Locate the cell with the specified text and output its [X, Y] center coordinate. 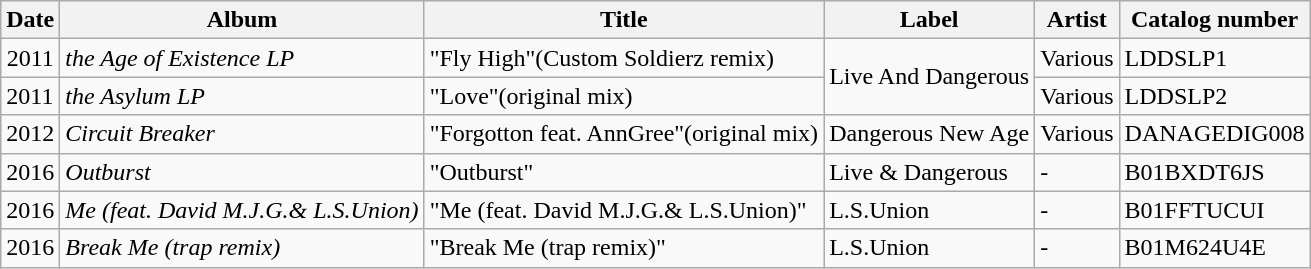
Label [930, 20]
"Outburst" [624, 172]
Date [30, 20]
"Fly High"(Custom Soldierz remix) [624, 58]
Me (feat. David M.J.G.& L.S.Union) [242, 210]
"Break Me (trap remix)" [624, 248]
B01BXDT6JS [1214, 172]
Live & Dangerous [930, 172]
"Me (feat. David M.J.G.& L.S.Union)" [624, 210]
the Asylum LP [242, 96]
Live And Dangerous [930, 77]
DANAGEDIG008 [1214, 134]
the Age of Existence LP [242, 58]
"Forgotton feat. AnnGree"(original mix) [624, 134]
"Love"(original mix) [624, 96]
Outburst [242, 172]
B01M624U4E [1214, 248]
LDDSLP2 [1214, 96]
Title [624, 20]
LDDSLP1 [1214, 58]
Catalog number [1214, 20]
Circuit Breaker [242, 134]
B01FFTUCUI [1214, 210]
Break Me (trap remix) [242, 248]
Artist [1077, 20]
Album [242, 20]
Dangerous New Age [930, 134]
2012 [30, 134]
